Identify which cell holds the provided text, then report its (X, Y) central coordinate. 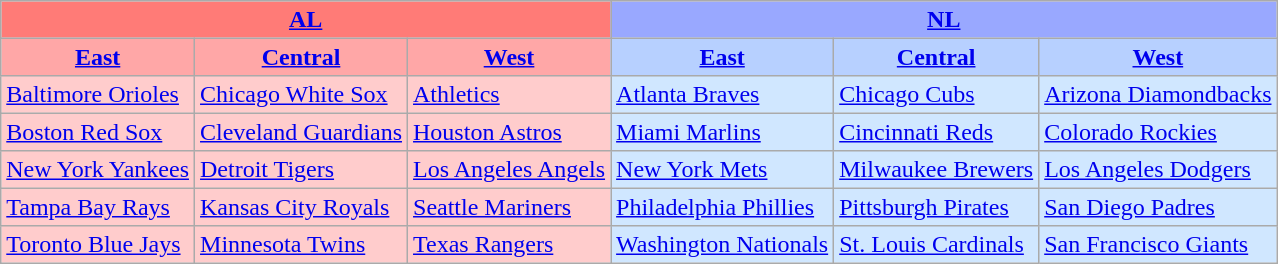
Houston Astros (510, 132)
AL (306, 20)
San Diego Padres (1158, 206)
NL (944, 20)
St. Louis Cardinals (936, 244)
New York Mets (722, 170)
Colorado Rockies (1158, 132)
Philadelphia Phillies (722, 206)
Baltimore Orioles (98, 94)
Seattle Mariners (510, 206)
Athletics (510, 94)
Chicago Cubs (936, 94)
Cincinnati Reds (936, 132)
Cleveland Guardians (302, 132)
Texas Rangers (510, 244)
Toronto Blue Jays (98, 244)
Kansas City Royals (302, 206)
Chicago White Sox (302, 94)
San Francisco Giants (1158, 244)
Tampa Bay Rays (98, 206)
Los Angeles Dodgers (1158, 170)
Washington Nationals (722, 244)
New York Yankees (98, 170)
Pittsburgh Pirates (936, 206)
Los Angeles Angels (510, 170)
Miami Marlins (722, 132)
Milwaukee Brewers (936, 170)
Arizona Diamondbacks (1158, 94)
Detroit Tigers (302, 170)
Atlanta Braves (722, 94)
Boston Red Sox (98, 132)
Minnesota Twins (302, 244)
